Return the [X, Y] coordinate for the center point of the cell that contains the specified text.  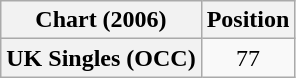
UK Singles (OCC) [101, 58]
Chart (2006) [101, 20]
Position [248, 20]
77 [248, 58]
